Return [x, y] of the center of cell containing provided text 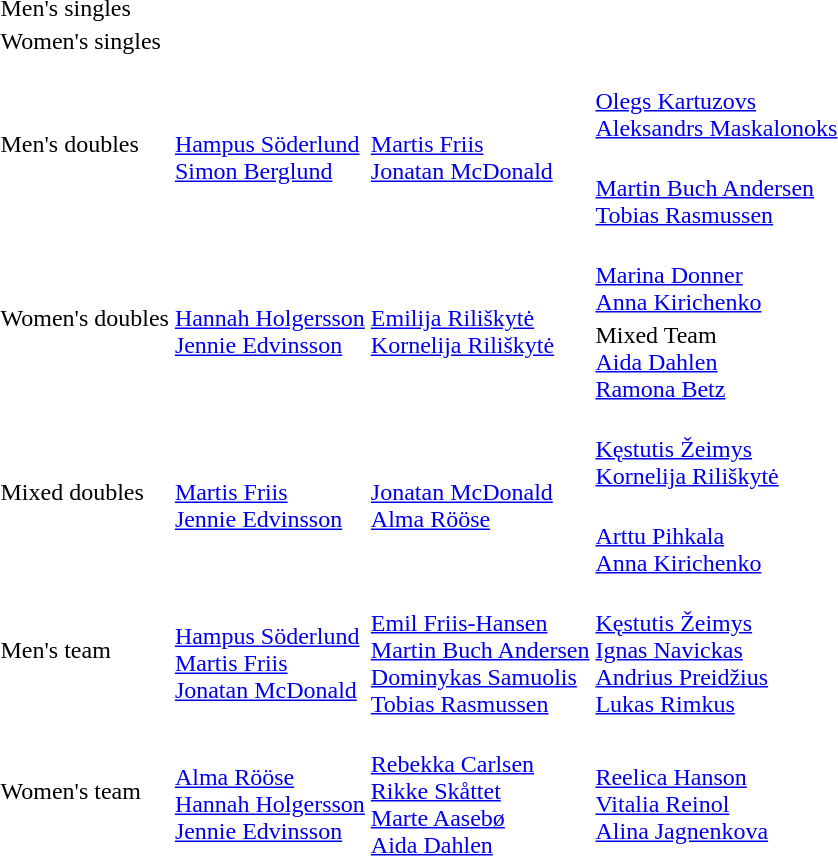
Emilija RiliškytėKornelija Riliškytė [480, 318]
Hampus SöderlundSimon Berglund [270, 144]
Martis FriisJonatan McDonald [480, 144]
Hannah HolgerssonJennie Edvinsson [270, 318]
Martis FriisJennie Edvinsson [270, 492]
Hampus SöderlundMartis FriisJonatan McDonald [270, 650]
Emil Friis-HansenMartin Buch AndersenDominykas SamuolisTobias Rasmussen [480, 650]
Jonatan McDonaldAlma Rööse [480, 492]
